Pinpoint the cell where the given text exists, returning its [x, y] midpoint coordinate. 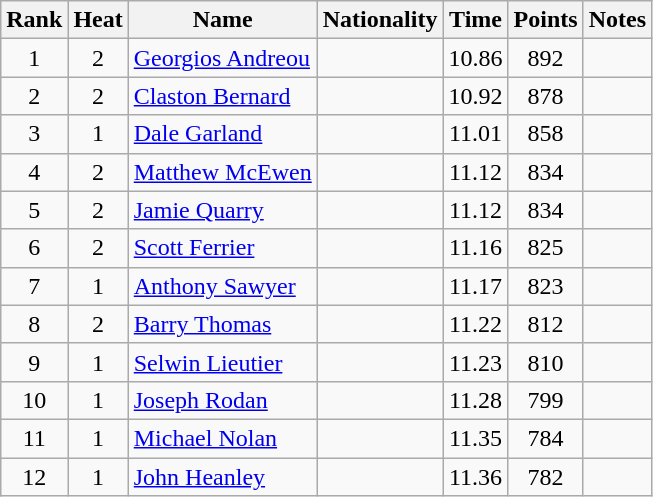
Rank [34, 20]
810 [546, 362]
11.35 [476, 438]
Name [222, 20]
John Heanley [222, 477]
878 [546, 96]
Joseph Rodan [222, 400]
5 [34, 210]
823 [546, 286]
812 [546, 324]
11.01 [476, 134]
12 [34, 477]
10 [34, 400]
Michael Nolan [222, 438]
Time [476, 20]
7 [34, 286]
11.17 [476, 286]
11.22 [476, 324]
Barry Thomas [222, 324]
825 [546, 248]
11.23 [476, 362]
4 [34, 172]
11.28 [476, 400]
Claston Bernard [222, 96]
11.16 [476, 248]
Points [546, 20]
Matthew McEwen [222, 172]
799 [546, 400]
Heat [98, 20]
782 [546, 477]
858 [546, 134]
11 [34, 438]
10.86 [476, 58]
Jamie Quarry [222, 210]
784 [546, 438]
9 [34, 362]
Dale Garland [222, 134]
8 [34, 324]
10.92 [476, 96]
Notes [617, 20]
11.36 [476, 477]
Georgios Andreou [222, 58]
Selwin Lieutier [222, 362]
3 [34, 134]
Anthony Sawyer [222, 286]
6 [34, 248]
892 [546, 58]
Nationality [380, 20]
Scott Ferrier [222, 248]
